Return the (X, Y) coordinate for the center point of the cell that contains the specified text.  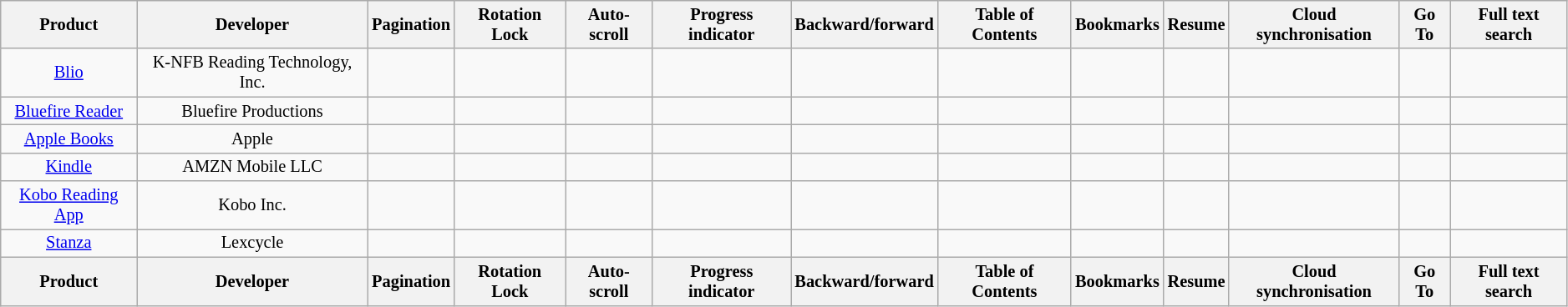
Kobo Inc. (252, 205)
Kobo Reading App (69, 205)
Lexcycle (252, 243)
Bluefire Productions (252, 111)
AMZN Mobile LLC (252, 167)
Stanza (69, 243)
Bluefire Reader (69, 111)
Apple (252, 138)
Apple Books (69, 138)
K-NFB Reading Technology, Inc. (252, 73)
Kindle (69, 167)
Blio (69, 73)
